Capture the cell that displays the provided text and extract its [X, Y] central coordinate. 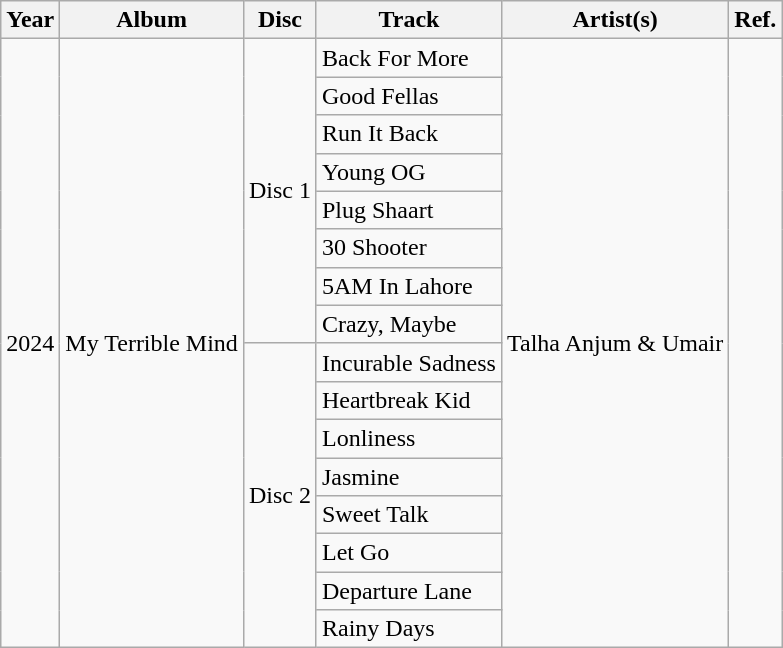
Year [30, 20]
Sweet Talk [408, 515]
30 Shooter [408, 248]
Disc 1 [280, 191]
5AM In Lahore [408, 286]
Track [408, 20]
Jasmine [408, 477]
Disc 2 [280, 495]
Incurable Sadness [408, 362]
Artist(s) [614, 20]
Lonliness [408, 438]
Departure Lane [408, 591]
Good Fellas [408, 96]
Disc [280, 20]
Let Go [408, 553]
Talha Anjum & Umair [614, 344]
Rainy Days [408, 629]
Ref. [756, 20]
My Terrible Mind [152, 344]
Run It Back [408, 134]
Album [152, 20]
2024 [30, 344]
Heartbreak Kid [408, 400]
Young OG [408, 172]
Crazy, Maybe [408, 324]
Plug Shaart [408, 210]
Back For More [408, 58]
